Determine the (X, Y) coordinate at the center of the cell enclosing the given text.  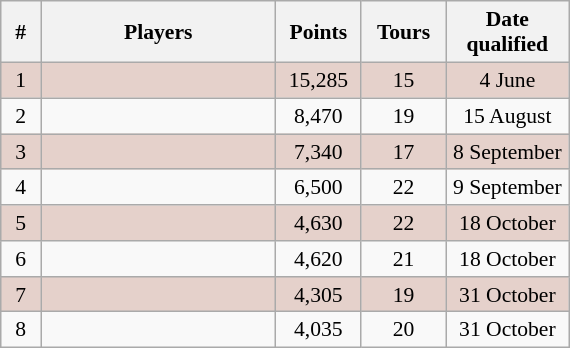
15 August (508, 116)
17 (404, 152)
Players (158, 32)
6 (21, 259)
4,035 (318, 330)
20 (404, 330)
# (21, 32)
4,620 (318, 259)
21 (404, 259)
7,340 (318, 152)
3 (21, 152)
Tours (404, 32)
4 June (508, 80)
2 (21, 116)
7 (21, 294)
5 (21, 223)
6,500 (318, 187)
4,630 (318, 223)
9 September (508, 187)
Date qualified (508, 32)
15 (404, 80)
Points (318, 32)
4,305 (318, 294)
8,470 (318, 116)
15,285 (318, 80)
4 (21, 187)
8 (21, 330)
1 (21, 80)
8 September (508, 152)
